Provide the [x, y] coordinate of the cell's center where the given text is located.  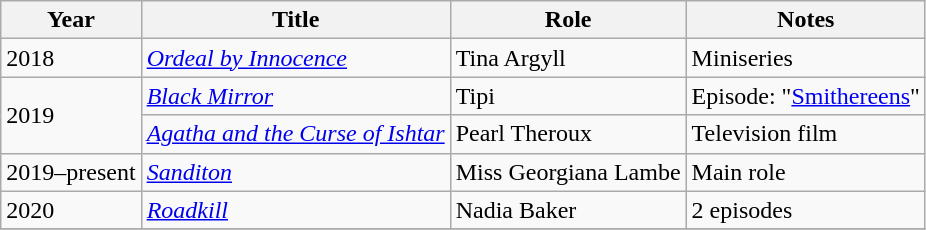
Notes [806, 20]
Episode: "Smithereens" [806, 96]
Sanditon [296, 172]
Black Mirror [296, 96]
2018 [71, 58]
Agatha and the Curse of Ishtar [296, 134]
Role [568, 20]
Miniseries [806, 58]
Tipi [568, 96]
2019–present [71, 172]
Title [296, 20]
Roadkill [296, 210]
Pearl Theroux [568, 134]
Year [71, 20]
Ordeal by Innocence [296, 58]
Miss Georgiana Lambe [568, 172]
Television film [806, 134]
2 episodes [806, 210]
2020 [71, 210]
2019 [71, 115]
Nadia Baker [568, 210]
Main role [806, 172]
Tina Argyll [568, 58]
